Identify which cell holds the provided text, then report its [x, y] central coordinate. 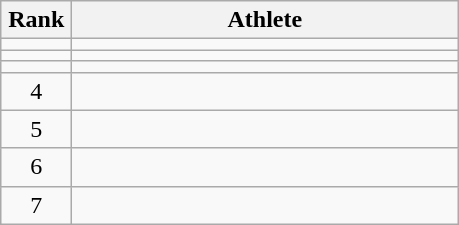
4 [36, 91]
Athlete [265, 20]
Rank [36, 20]
5 [36, 129]
6 [36, 167]
7 [36, 205]
